Search for the cell housing the specified text and yield its [x, y] center coordinate. 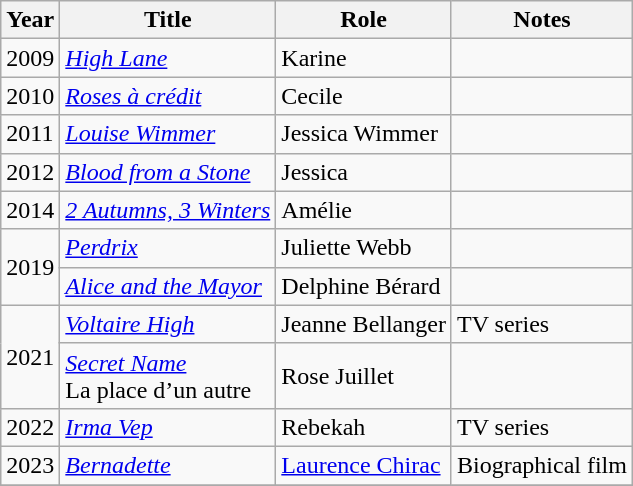
2022 [30, 427]
Perdrix [168, 248]
Bernadette [168, 465]
Irma Vep [168, 427]
2021 [30, 356]
Alice and the Mayor [168, 286]
Juliette Webb [364, 248]
Voltaire High [168, 324]
2010 [30, 96]
Karine [364, 58]
2023 [30, 465]
Title [168, 20]
Rebekah [364, 427]
2014 [30, 210]
Notes [542, 20]
Roses à crédit [168, 96]
Cecile [364, 96]
Jessica [364, 172]
Year [30, 20]
Amélie [364, 210]
2012 [30, 172]
2011 [30, 134]
Laurence Chirac [364, 465]
Jeanne Bellanger [364, 324]
Jessica Wimmer [364, 134]
2019 [30, 267]
Delphine Bérard [364, 286]
2009 [30, 58]
High Lane [168, 58]
Louise Wimmer [168, 134]
Secret NameLa place d’un autre [168, 376]
Rose Juillet [364, 376]
2 Autumns, 3 Winters [168, 210]
Biographical film [542, 465]
Role [364, 20]
Blood from a Stone [168, 172]
